For the text-containing cell, return its midpoint in (X, Y) coordinate format. 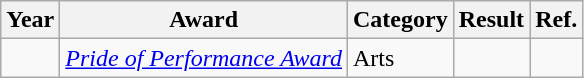
Ref. (556, 20)
Result (491, 20)
Year (30, 20)
Arts (401, 58)
Pride of Performance Award (204, 58)
Award (204, 20)
Category (401, 20)
